Return the (X, Y) coordinate for the center point of the cell that contains the specified text.  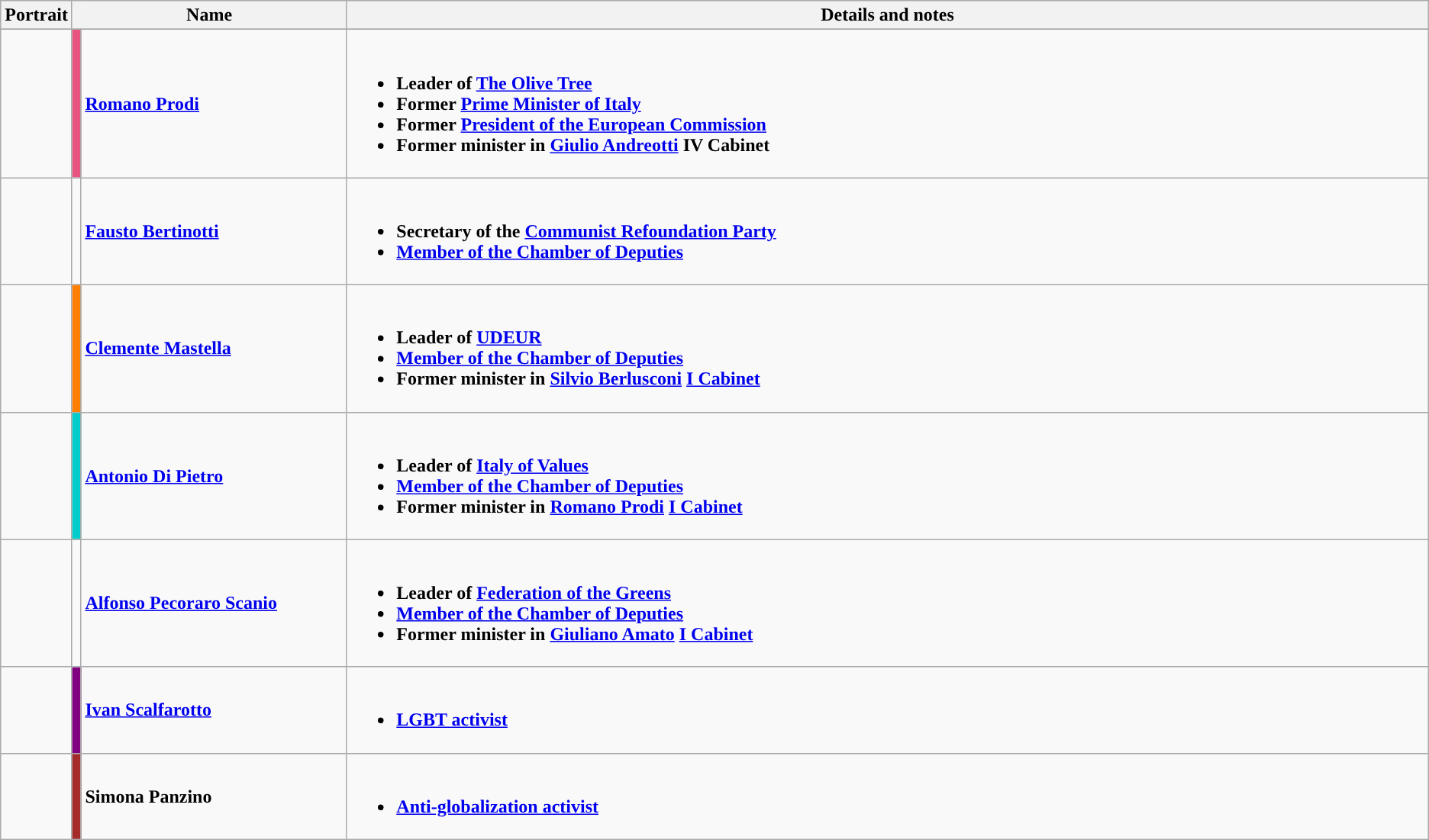
Romano Prodi (214, 104)
Details and notes (887, 15)
Clemente Mastella (214, 348)
Alfonso Pecoraro Scanio (214, 603)
Leader of Federation of the GreensMember of the Chamber of DeputiesFormer minister in Giuliano Amato I Cabinet (887, 603)
Name (209, 15)
Portrait (37, 15)
Secretary of the Communist Refoundation PartyMember of the Chamber of Deputies (887, 231)
Antonio Di Pietro (214, 476)
LGBT activist (887, 710)
Leader of UDEURMember of the Chamber of DeputiesFormer minister in Silvio Berlusconi I Cabinet (887, 348)
Leader of Italy of ValuesMember of the Chamber of DeputiesFormer minister in Romano Prodi I Cabinet (887, 476)
Ivan Scalfarotto (214, 710)
Simona Panzino (214, 797)
Leader of The Olive TreeFormer Prime Minister of ItalyFormer President of the European CommissionFormer minister in Giulio Andreotti IV Cabinet (887, 104)
Fausto Bertinotti (214, 231)
Anti-globalization activist (887, 797)
